Search for the cell housing the specified text and yield its (x, y) center coordinate. 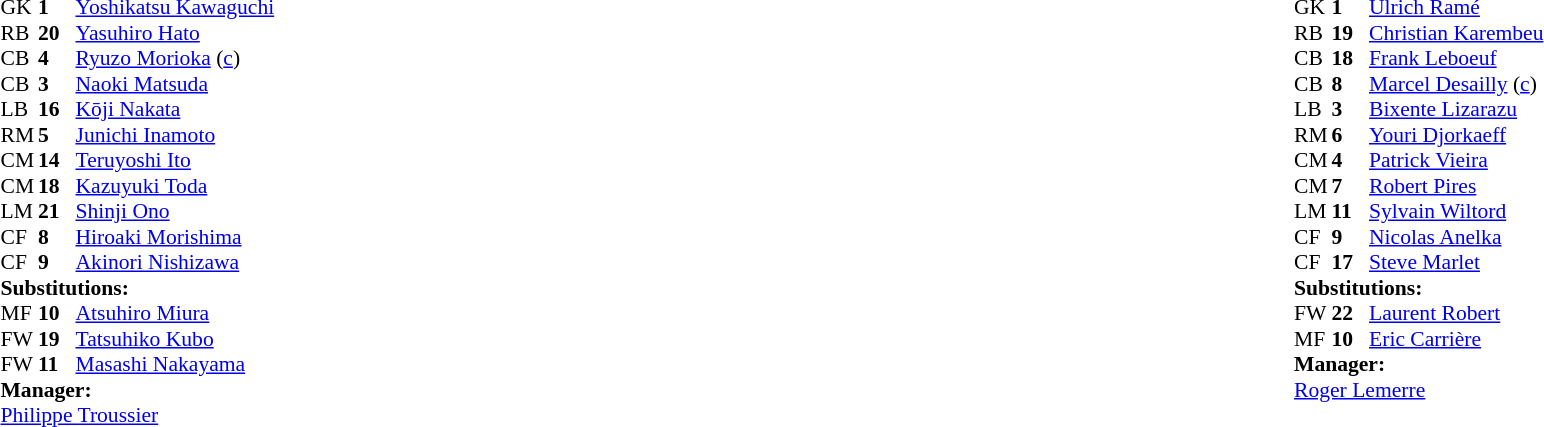
Christian Karembeu (1456, 33)
Robert Pires (1456, 186)
16 (57, 109)
Naoki Matsuda (176, 84)
Akinori Nishizawa (176, 263)
Junichi Inamoto (176, 135)
Atsuhiro Miura (176, 313)
Kōji Nakata (176, 109)
Marcel Desailly (c) (1456, 84)
5 (57, 135)
14 (57, 161)
7 (1351, 186)
Steve Marlet (1456, 263)
21 (57, 211)
Laurent Robert (1456, 313)
Shinji Ono (176, 211)
Bixente Lizarazu (1456, 109)
Roger Lemerre (1418, 390)
Youri Djorkaeff (1456, 135)
Hiroaki Morishima (176, 237)
Masashi Nakayama (176, 365)
Kazuyuki Toda (176, 186)
Yasuhiro Hato (176, 33)
Ryuzo Morioka (c) (176, 59)
Frank Leboeuf (1456, 59)
Teruyoshi Ito (176, 161)
Nicolas Anelka (1456, 237)
20 (57, 33)
Sylvain Wiltord (1456, 211)
Tatsuhiko Kubo (176, 339)
6 (1351, 135)
Patrick Vieira (1456, 161)
17 (1351, 263)
22 (1351, 313)
Eric Carrière (1456, 339)
